Find where the given text appears and provide that cell's center as [x, y] coordinate. 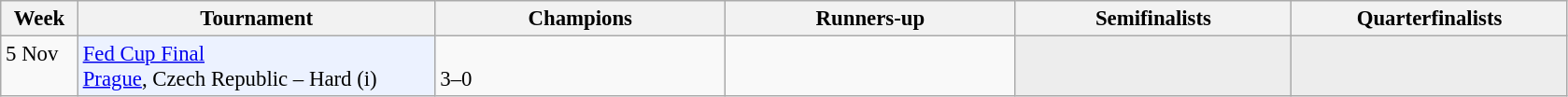
Tournament [256, 19]
Champions [581, 19]
3–0 [581, 67]
Week [39, 19]
Semifinalists [1153, 19]
Fed Cup FinalPrague, Czech Republic – Hard (i) [256, 67]
Runners-up [870, 19]
5 Nov [39, 67]
Quarterfinalists [1430, 19]
